Return the [X, Y] coordinate for the center point of the cell that contains the specified text.  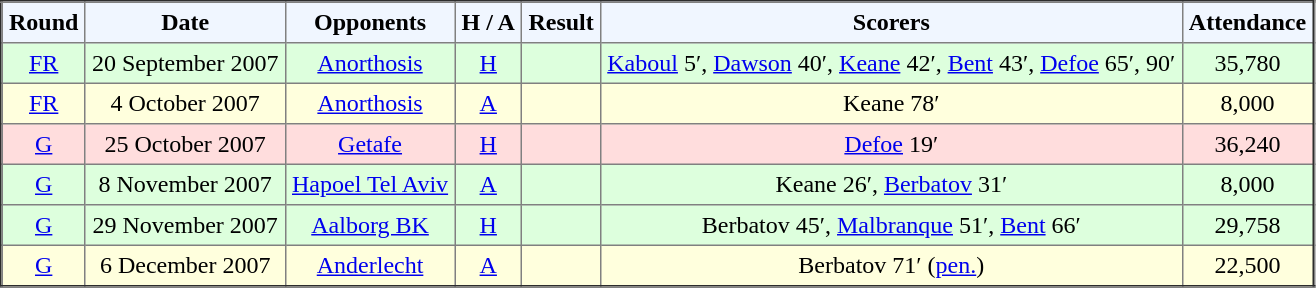
Keane 78′ [892, 103]
Defoe 19′ [892, 144]
36,240 [1248, 144]
Date [185, 22]
Attendance [1248, 22]
8 November 2007 [185, 184]
35,780 [1248, 63]
Getafe [370, 144]
20 September 2007 [185, 63]
Keane 26′, Berbatov 31′ [892, 184]
Opponents [370, 22]
Anderlecht [370, 266]
Berbatov 71′ (pen.) [892, 266]
29,758 [1248, 225]
Aalborg BK [370, 225]
25 October 2007 [185, 144]
Berbatov 45′, Malbranque 51′, Bent 66′ [892, 225]
Kaboul 5′, Dawson 40′, Keane 42′, Bent 43′, Defoe 65′, 90′ [892, 63]
H / A [488, 22]
6 December 2007 [185, 266]
Result [562, 22]
29 November 2007 [185, 225]
4 October 2007 [185, 103]
Scorers [892, 22]
Round [44, 22]
Hapoel Tel Aviv [370, 184]
22,500 [1248, 266]
